Pinpoint the cell where the given text exists, returning its [X, Y] midpoint coordinate. 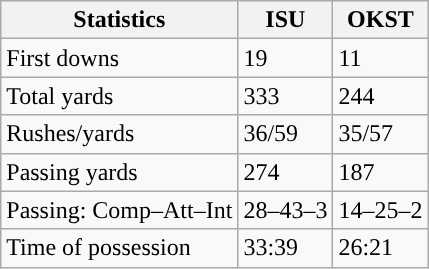
14–25–2 [380, 210]
187 [380, 172]
33:39 [286, 248]
Passing yards [120, 172]
Time of possession [120, 248]
244 [380, 96]
Rushes/yards [120, 134]
Passing: Comp–Att–Int [120, 210]
274 [286, 172]
Total yards [120, 96]
26:21 [380, 248]
Statistics [120, 20]
35/57 [380, 134]
333 [286, 96]
36/59 [286, 134]
28–43–3 [286, 210]
OKST [380, 20]
11 [380, 58]
19 [286, 58]
ISU [286, 20]
First downs [120, 58]
